Scan for the cell matching the given text and deliver its (x, y) coordinate at center. 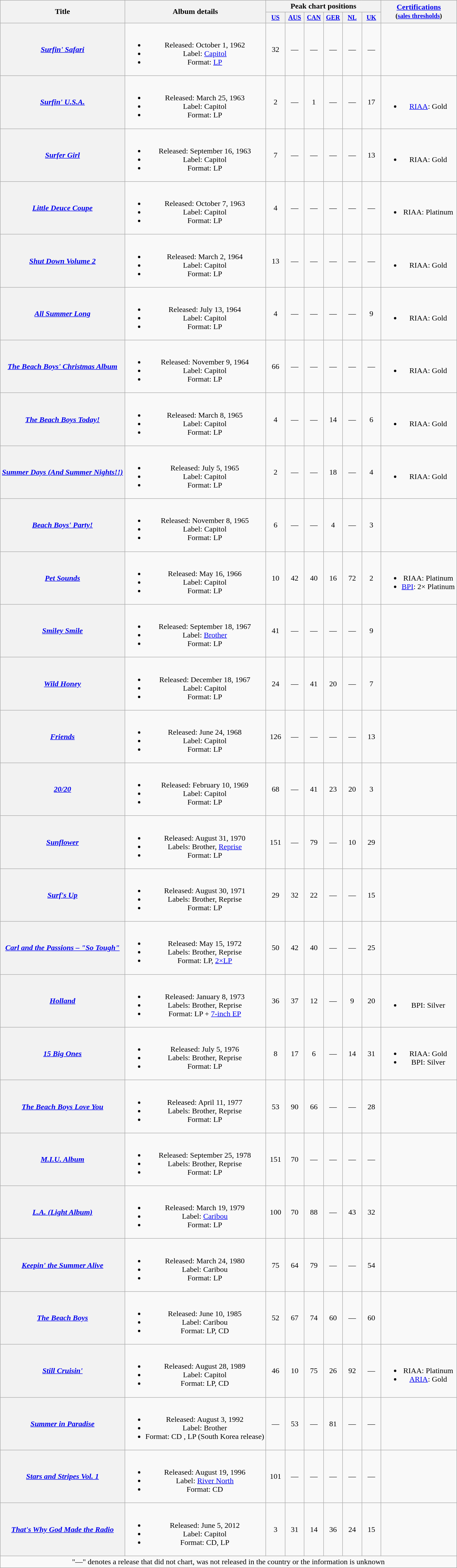
18 (333, 472)
1 (314, 103)
Released: July 5, 1976Labels: Brother, RepriseFormat: LP (195, 1054)
Beach Boys' Party! (63, 525)
GER (333, 18)
Keepin' the Summer Alive (63, 1265)
Released: May 16, 1966Label: CapitolFormat: LP (195, 578)
37 (295, 1001)
92 (352, 1371)
Released: April 11, 1977Labels: Brother, RepriseFormat: LP (195, 1107)
Released: December 18, 1967Label: CapitolFormat: LP (195, 683)
Surfin' U.S.A. (63, 103)
The Beach Boys Today! (63, 420)
Surfin' Safari (63, 49)
RIAA: Platinum (418, 208)
90 (295, 1107)
26 (333, 1371)
Released: June 5, 2012Label: CapitolFormat: CD, LP (195, 1529)
Released: September 18, 1967Label: BrotherFormat: LP (195, 631)
Released: January 8, 1973Labels: Brother, RepriseFormat: LP + 7-inch EP (195, 1001)
126 (276, 737)
Title (63, 12)
The Beach Boys' Christmas Album (63, 366)
67 (295, 1318)
The Beach Boys (63, 1318)
54 (372, 1265)
That's Why God Made the Radio (63, 1529)
Shut Down Volume 2 (63, 261)
64 (295, 1265)
Released: October 1, 1962Label: CapitolFormat: LP (195, 49)
L.A. (Light Album) (63, 1212)
Released: September 25, 1978Labels: Brother, RepriseFormat: LP (195, 1159)
US (276, 18)
46 (276, 1371)
Carl and the Passions – "So Tough" (63, 948)
Released: March 24, 1980Label: CaribouFormat: LP (195, 1265)
88 (314, 1212)
Released: November 8, 1965Label: CapitolFormat: LP (195, 525)
68 (276, 789)
Released: June 24, 1968Label: CapitolFormat: LP (195, 737)
Summer Days (And Summer Nights!!) (63, 472)
RIAA: PlatinumBPI: 2× Platinum (418, 578)
Released: May 15, 1972Labels: Brother, RepriseFormat: LP, 2×LP (195, 948)
"—" denotes a release that did not chart, was not released in the country or the information is unknown (228, 1562)
16 (333, 578)
Released: September 16, 1963Label: CapitolFormat: LP (195, 155)
23 (333, 789)
UK (372, 18)
Friends (63, 737)
Released: August 19, 1996Label: River NorthFormat: CD (195, 1476)
Released: November 9, 1964Label: CapitolFormat: LP (195, 366)
Released: June 10, 1985Label: CaribouFormat: LP, CD (195, 1318)
Surfer Girl (63, 155)
Released: March 2, 1964Label: CapitolFormat: LP (195, 261)
74 (314, 1318)
Released: August 31, 1970Labels: Brother, RepriseFormat: LP (195, 842)
Released: July 5, 1965Label: CapitolFormat: LP (195, 472)
12 (314, 1001)
Sunflower (63, 842)
81 (333, 1424)
CAN (314, 18)
50 (276, 948)
Released: March 19, 1979Label: CaribouFormat: LP (195, 1212)
The Beach Boys Love You (63, 1107)
Certifications(sales thresholds) (418, 12)
Little Deuce Coupe (63, 208)
101 (276, 1476)
52 (276, 1318)
Released: August 30, 1971Labels: Brother, RepriseFormat: LP (195, 895)
15 Big Ones (63, 1054)
Surf's Up (63, 895)
Released: October 7, 1963Label: CapitolFormat: LP (195, 208)
28 (372, 1107)
Released: July 13, 1964Label: CapitolFormat: LP (195, 314)
BPI: Silver (418, 1001)
RIAA: GoldBPI: Silver (418, 1054)
Released: March 25, 1963Label: CapitolFormat: LP (195, 103)
Summer in Paradise (63, 1424)
Released: August 28, 1989Label: CapitolFormat: LP, CD (195, 1371)
Released: February 10, 1969Label: CapitolFormat: LP (195, 789)
43 (352, 1212)
Stars and Stripes Vol. 1 (63, 1476)
NL (352, 18)
Smiley Smile (63, 631)
Wild Honey (63, 683)
Peak chart positions (323, 6)
RIAA: PlatinumARIA: Gold (418, 1371)
M.I.U. Album (63, 1159)
20/20 (63, 789)
Still Cruisin' (63, 1371)
72 (352, 578)
8 (276, 1054)
25 (372, 948)
Holland (63, 1001)
All Summer Long (63, 314)
Released: March 8, 1965Label: CapitolFormat: LP (195, 420)
22 (314, 895)
Pet Sounds (63, 578)
100 (276, 1212)
Released: August 3, 1992Label: BrotherFormat: CD , LP (South Korea release) (195, 1424)
Album details (195, 12)
AUS (295, 18)
